Scan for the cell matching the given text and deliver its (x, y) coordinate at center. 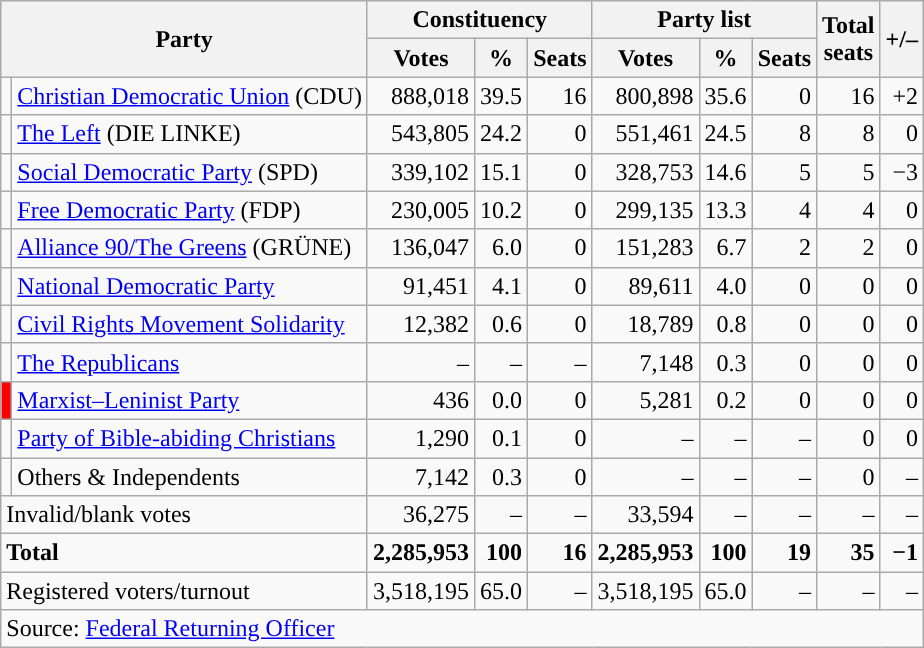
0.8 (726, 324)
4.0 (726, 286)
19 (784, 553)
−1 (902, 553)
+/– (902, 39)
Christian Democratic Union (CDU) (190, 96)
18,789 (646, 324)
Others & Independents (190, 477)
Civil Rights Movement Solidarity (190, 324)
136,047 (420, 248)
10.2 (502, 210)
7,148 (646, 362)
0.6 (502, 324)
35 (849, 553)
5,281 (646, 400)
33,594 (646, 515)
Totalseats (849, 39)
Marxist–Leninist Party (190, 400)
Party (184, 39)
Source: Federal Returning Officer (462, 629)
6.7 (726, 248)
12,382 (420, 324)
Party list (704, 20)
The Left (DIE LINKE) (190, 134)
+2 (902, 96)
24.2 (502, 134)
800,898 (646, 96)
0.2 (726, 400)
91,451 (420, 286)
299,135 (646, 210)
Free Democratic Party (FDP) (190, 210)
Party of Bible-abiding Christians (190, 438)
35.6 (726, 96)
−3 (902, 172)
13.3 (726, 210)
Invalid/blank votes (184, 515)
4.1 (502, 286)
151,283 (646, 248)
Total (184, 553)
1,290 (420, 438)
The Republicans (190, 362)
89,611 (646, 286)
0.1 (502, 438)
7,142 (420, 477)
15.1 (502, 172)
36,275 (420, 515)
39.5 (502, 96)
Constituency (480, 20)
Social Democratic Party (SPD) (190, 172)
Registered voters/turnout (184, 591)
National Democratic Party (190, 286)
436 (420, 400)
6.0 (502, 248)
543,805 (420, 134)
551,461 (646, 134)
230,005 (420, 210)
888,018 (420, 96)
Alliance 90/The Greens (GRÜNE) (190, 248)
14.6 (726, 172)
339,102 (420, 172)
24.5 (726, 134)
0.0 (502, 400)
328,753 (646, 172)
